Extract the [x, y] coordinate from the center of the cell holding the provided text.  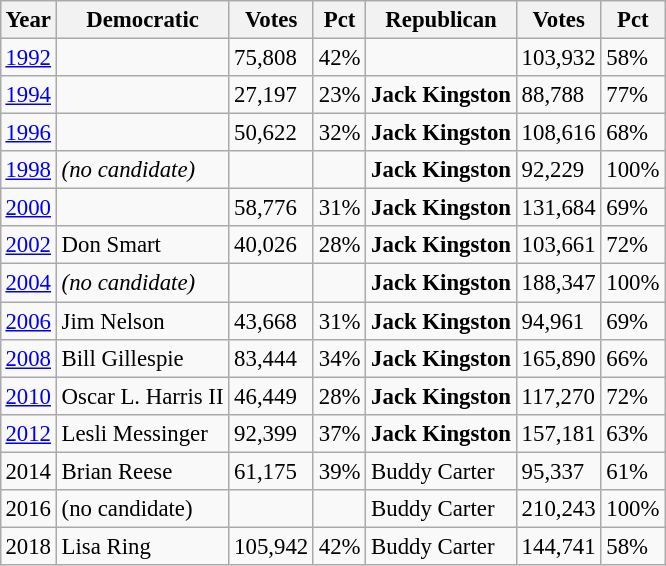
83,444 [272, 358]
32% [339, 133]
117,270 [558, 396]
Year [28, 20]
131,684 [558, 208]
88,788 [558, 95]
34% [339, 358]
108,616 [558, 133]
103,932 [558, 57]
Don Smart [142, 245]
92,399 [272, 433]
Brian Reese [142, 471]
37% [339, 433]
2018 [28, 546]
2008 [28, 358]
61% [633, 471]
2010 [28, 396]
103,661 [558, 245]
95,337 [558, 471]
Democratic [142, 20]
77% [633, 95]
46,449 [272, 396]
Lesli Messinger [142, 433]
2004 [28, 283]
Lisa Ring [142, 546]
Jim Nelson [142, 321]
66% [633, 358]
92,229 [558, 170]
144,741 [558, 546]
1996 [28, 133]
165,890 [558, 358]
1992 [28, 57]
43,668 [272, 321]
40,026 [272, 245]
Oscar L. Harris II [142, 396]
68% [633, 133]
61,175 [272, 471]
Republican [441, 20]
2016 [28, 508]
2014 [28, 471]
63% [633, 433]
27,197 [272, 95]
75,808 [272, 57]
188,347 [558, 283]
2000 [28, 208]
94,961 [558, 321]
23% [339, 95]
105,942 [272, 546]
58,776 [272, 208]
50,622 [272, 133]
2006 [28, 321]
2012 [28, 433]
1994 [28, 95]
157,181 [558, 433]
39% [339, 471]
1998 [28, 170]
Bill Gillespie [142, 358]
2002 [28, 245]
210,243 [558, 508]
